Find where the given text appears and provide that cell's center as (x, y) coordinate. 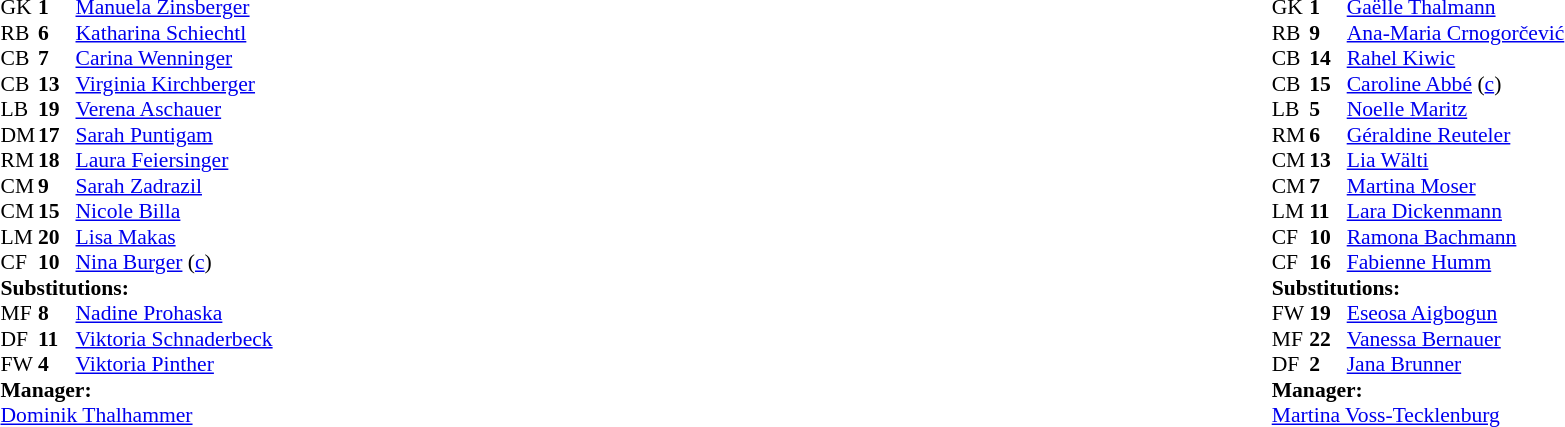
Lisa Makas (174, 237)
Nina Burger (c) (174, 263)
Lia Wälti (1456, 161)
16 (1328, 263)
Viktoria Schnaderbeck (174, 339)
DM (19, 135)
Nadine Prohaska (174, 313)
18 (57, 161)
20 (57, 237)
8 (57, 313)
Eseosa Aigbogun (1456, 313)
5 (1328, 109)
Géraldine Reuteler (1456, 135)
2 (1328, 365)
Jana Brunner (1456, 365)
Laura Feiersinger (174, 161)
14 (1328, 59)
Ana-Maria Crnogorčević (1456, 33)
Fabienne Humm (1456, 263)
22 (1328, 339)
Sarah Zadrazil (174, 186)
Noelle Maritz (1456, 109)
Verena Aschauer (174, 109)
Nicole Billa (174, 211)
Vanessa Bernauer (1456, 339)
Katharina Schiechtl (174, 33)
Lara Dickenmann (1456, 211)
17 (57, 135)
Caroline Abbé (c) (1456, 84)
Viktoria Pinther (174, 365)
Martina Moser (1456, 186)
Virginia Kirchberger (174, 84)
Rahel Kiwic (1456, 59)
Ramona Bachmann (1456, 237)
Carina Wenninger (174, 59)
4 (57, 365)
Sarah Puntigam (174, 135)
